Search for the cell housing the specified text and yield its (x, y) center coordinate. 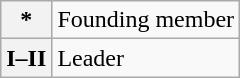
I–II (26, 58)
Founding member (146, 20)
Leader (146, 58)
* (26, 20)
